Return the (X, Y) coordinate for the center point of the cell that contains the specified text.  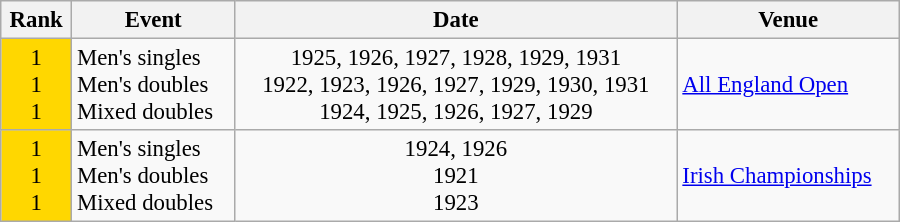
Event (154, 20)
1924, 1926 1921 1923 (456, 176)
Venue (788, 20)
All England Open (788, 85)
Irish Championships (788, 176)
1925, 1926, 1927, 1928, 1929, 1931 1922, 1923, 1926, 1927, 1929, 1930, 1931 1924, 1925, 1926, 1927, 1929 (456, 85)
Date (456, 20)
Rank (36, 20)
